Capture the cell that displays the provided text and extract its [X, Y] central coordinate. 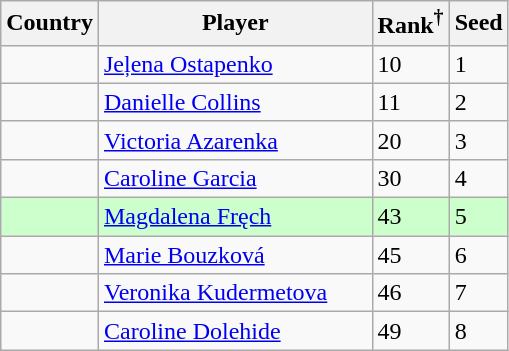
Victoria Azarenka [235, 140]
45 [410, 255]
8 [478, 331]
30 [410, 178]
Player [235, 24]
11 [410, 102]
Danielle Collins [235, 102]
46 [410, 293]
43 [410, 217]
Marie Bouzková [235, 255]
Caroline Dolehide [235, 331]
5 [478, 217]
Caroline Garcia [235, 178]
3 [478, 140]
10 [410, 64]
Magdalena Fręch [235, 217]
6 [478, 255]
Seed [478, 24]
Jeļena Ostapenko [235, 64]
Rank† [410, 24]
Country [50, 24]
49 [410, 331]
Veronika Kudermetova [235, 293]
2 [478, 102]
7 [478, 293]
4 [478, 178]
20 [410, 140]
1 [478, 64]
